Output the [x, y] coordinate of the center of the cell containing the given text.  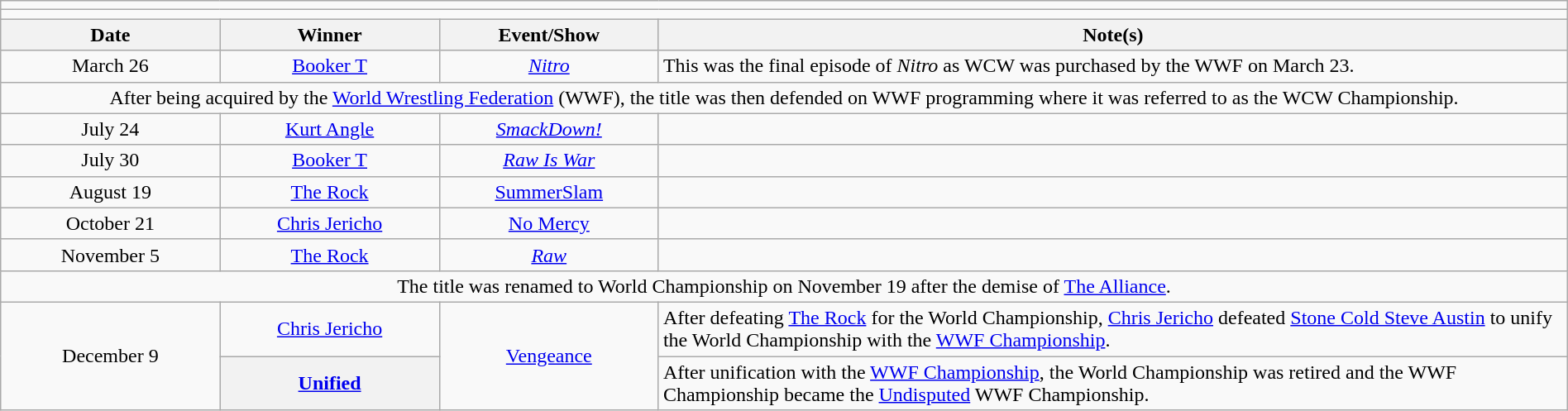
July 24 [111, 129]
December 9 [111, 356]
Raw [549, 255]
Unified [329, 382]
August 19 [111, 192]
The title was renamed to World Championship on November 19 after the demise of The Alliance. [784, 286]
Vengeance [549, 356]
Kurt Angle [329, 129]
March 26 [111, 66]
SmackDown! [549, 129]
After unification with the WWF Championship, the World Championship was retired and the WWF Championship became the Undisputed WWF Championship. [1113, 382]
SummerSlam [549, 192]
Note(s) [1113, 35]
This was the final episode of Nitro as WCW was purchased by the WWF on March 23. [1113, 66]
July 30 [111, 160]
Event/Show [549, 35]
Winner [329, 35]
Date [111, 35]
October 21 [111, 223]
No Mercy [549, 223]
November 5 [111, 255]
Nitro [549, 66]
Raw Is War [549, 160]
